Find where the given text appears and provide that cell's center as (X, Y) coordinate. 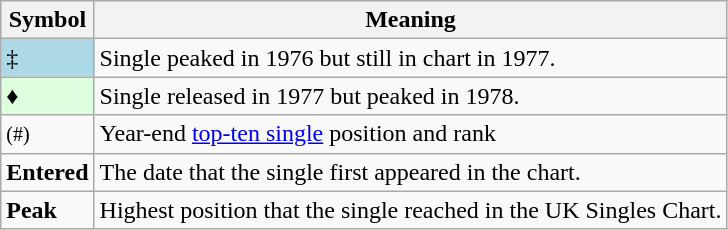
Single released in 1977 but peaked in 1978. (410, 96)
‡ (48, 58)
Peak (48, 210)
Meaning (410, 20)
♦ (48, 96)
Year-end top-ten single position and rank (410, 134)
(#) (48, 134)
Entered (48, 172)
Highest position that the single reached in the UK Singles Chart. (410, 210)
The date that the single first appeared in the chart. (410, 172)
Symbol (48, 20)
Single peaked in 1976 but still in chart in 1977. (410, 58)
